Output the [x, y] coordinate of the center of the cell containing the given text.  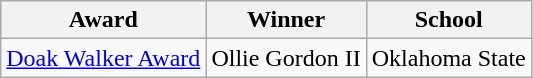
Winner [286, 20]
Doak Walker Award [104, 58]
Oklahoma State [448, 58]
Ollie Gordon II [286, 58]
School [448, 20]
Award [104, 20]
